Extract the [X, Y] coordinate from the center of the cell holding the provided text.  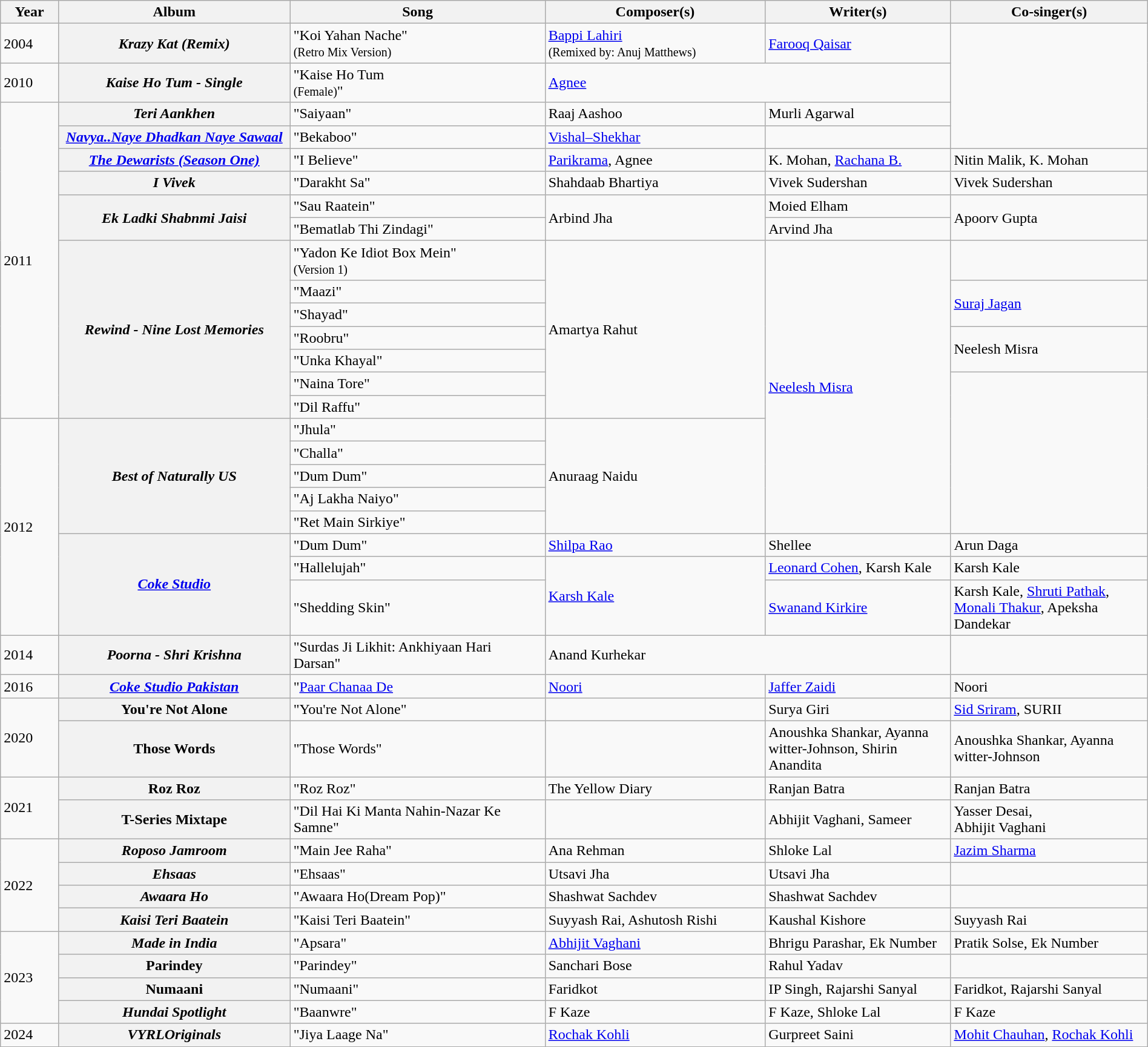
Pratik Solse, Ek Number [1049, 943]
"Dil Hai Ki Manta Nahin-Nazar Ke Samne" [418, 820]
Sanchari Bose [655, 966]
"Darakht Sa" [418, 183]
Karsh Kale, Shruti Pathak, Monali Thakur, Apeksha Dandekar [1049, 607]
The Yellow Diary [655, 788]
"Kaisi Teri Baatein" [418, 920]
Roposo Jamroom [174, 851]
2020 [30, 737]
Kaise Ho Tum - Single [174, 82]
Jaffer Zaidi [858, 686]
"Apsara" [418, 943]
"Kaise Ho Tum(Female)" [418, 82]
Abhijit Vaghani [655, 943]
Mohit Chauhan, Rochak Kohli [1049, 1035]
2016 [30, 686]
Apoorv Gupta [1049, 217]
Numaani [174, 989]
Suraj Jagan [1049, 303]
"Parindey" [418, 966]
Yasser Desai,Abhijit Vaghani [1049, 820]
Co-singer(s) [1049, 12]
"Roobru" [418, 337]
Swanand Kirkire [858, 607]
"Shedding Skin" [418, 607]
"Jiya Laage Na" [418, 1035]
Hundai Spotlight [174, 1012]
"Shayad" [418, 314]
Best of Naturally US [174, 476]
Anoushka Shankar, Ayanna witter-Johnson [1049, 748]
"Baanwre" [418, 1012]
2022 [30, 885]
Rochak Kohli [655, 1035]
Jazim Sharma [1049, 851]
T-Series Mixtape [174, 820]
Arvind Jha [858, 229]
"Hallelujah" [418, 568]
Bhrigu Parashar, Ek Number [858, 943]
2024 [30, 1035]
"Awaara Ho(Dream Pop)" [418, 897]
Composer(s) [655, 12]
Amartya Rahut [655, 329]
Bappi Lahiri(Remixed by: Anuj Matthews) [655, 44]
"Those Words" [418, 748]
Farooq Qaisar [858, 44]
"Numaani" [418, 989]
Faridkot, Rajarshi Sanyal [1049, 989]
Roz Roz [174, 788]
Abhijit Vaghani, Sameer [858, 820]
Anoushka Shankar, Ayanna witter-Johnson, Shirin Anandita [858, 748]
"Surdas Ji Likhit: Ankhiyaan Hari Darsan" [418, 655]
Murli Agarwal [858, 114]
Gurpreet Saini [858, 1035]
Poorna - Shri Krishna [174, 655]
"Yadon Ke Idiot Box Mein"(Version 1) [418, 260]
2011 [30, 260]
Parindey [174, 966]
"Sau Raatein" [418, 206]
Coke Studio [174, 584]
You're Not Alone [174, 709]
"Naina Tore" [418, 384]
Album [174, 12]
Awaara Ho [174, 897]
Ana Rehman [655, 851]
The Dewarists (Season One) [174, 160]
2021 [30, 808]
Krazy Kat (Remix) [174, 44]
Year [30, 12]
Parikrama, Agnee [655, 160]
Rewind - Nine Lost Memories [174, 329]
Nitin Malik, K. Mohan [1049, 160]
"Ret Main Sirkiye" [418, 522]
"Bematlab Thi Zindagi" [418, 229]
Ehsaas [174, 874]
Kaushal Kishore [858, 920]
2023 [30, 977]
I Vivek [174, 183]
Leonard Cohen, Karsh Kale [858, 568]
"Aj Lakha Naiyo" [418, 499]
"Saiyaan" [418, 114]
Vishal–Shekhar [655, 137]
Arbind Jha [655, 217]
"Maazi" [418, 291]
Anuraag Naidu [655, 476]
"Ehsaas" [418, 874]
Arun Daga [1049, 545]
2014 [30, 655]
Writer(s) [858, 12]
F Kaze, Shloke Lal [858, 1012]
Raaj Aashoo [655, 114]
"Bekaboo" [418, 137]
Shilpa Rao [655, 545]
2010 [30, 82]
"Koi Yahan Nache"(Retro Mix Version) [418, 44]
"I Believe" [418, 160]
Agnee [748, 82]
"Roz Roz" [418, 788]
2012 [30, 527]
Ek Ladki Shabnmi Jaisi [174, 217]
Suyyash Rai, Ashutosh Rishi [655, 920]
Kaisi Teri Baatein [174, 920]
Navya..Naye Dhadkan Naye Sawaal [174, 137]
Song [418, 12]
"Main Jee Raha" [418, 851]
Coke Studio Pakistan [174, 686]
Those Words [174, 748]
K. Mohan, Rachana B. [858, 160]
Suyyash Rai [1049, 920]
VYRLOriginals [174, 1035]
Moied Elham [858, 206]
2004 [30, 44]
Anand Kurhekar [748, 655]
"Unka Khayal" [418, 361]
"Paar Chanaa De [418, 686]
Faridkot [655, 989]
"Challa" [418, 453]
"Jhula" [418, 430]
"You're Not Alone" [418, 709]
Made in India [174, 943]
Sid Sriram, SURII [1049, 709]
Shloke Lal [858, 851]
IP Singh, Rajarshi Sanyal [858, 989]
Surya Giri [858, 709]
"Dil Raffu" [418, 407]
Teri Aankhen [174, 114]
Shahdaab Bhartiya [655, 183]
Shellee [858, 545]
Rahul Yadav [858, 966]
